Provide the [x, y] coordinate of the cell's center where the given text is located.  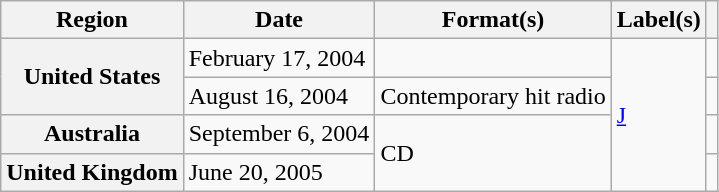
United States [92, 77]
June 20, 2005 [279, 172]
Format(s) [493, 20]
J [658, 115]
Region [92, 20]
September 6, 2004 [279, 134]
Label(s) [658, 20]
CD [493, 153]
Australia [92, 134]
August 16, 2004 [279, 96]
United Kingdom [92, 172]
February 17, 2004 [279, 58]
Date [279, 20]
Contemporary hit radio [493, 96]
